Locate the cell with the specified text and output its [x, y] center coordinate. 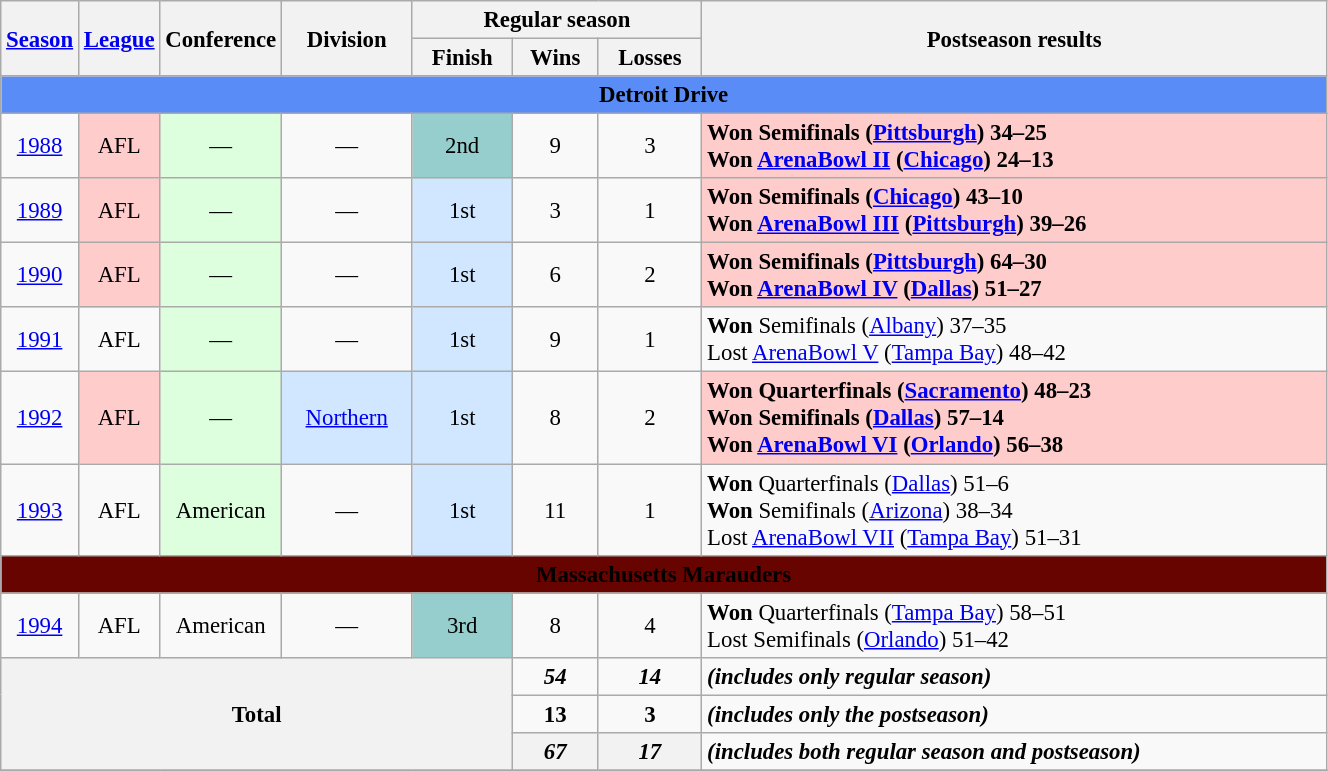
Won Semifinals (Chicago) 43–10 Won ArenaBowl III (Pittsburgh) 39–26 [1014, 210]
1991 [40, 340]
(includes only regular season) [1014, 676]
(includes both regular season and postseason) [1014, 752]
Conference [221, 38]
Won Quarterfinals (Sacramento) 48–23 Won Semifinals (Dallas) 57–14 Won ArenaBowl VI (Orlando) 56–38 [1014, 418]
Won Semifinals (Albany) 37–35 Lost ArenaBowl V (Tampa Bay) 48–42 [1014, 340]
Won Semifinals (Pittsburgh) 64–30 Won ArenaBowl IV (Dallas) 51–27 [1014, 276]
Losses [650, 58]
1989 [40, 210]
11 [555, 510]
14 [650, 676]
Wins [555, 58]
6 [555, 276]
Finish [462, 58]
1994 [40, 626]
1993 [40, 510]
Northern [346, 418]
Postseason results [1014, 38]
Regular season [557, 20]
Detroit Drive [664, 95]
Massachusetts Marauders [664, 574]
4 [650, 626]
Won Quarterfinals (Dallas) 51–6 Won Semifinals (Arizona) 38–34 Lost ArenaBowl VII (Tampa Bay) 51–31 [1014, 510]
1988 [40, 146]
54 [555, 676]
2nd [462, 146]
Total [257, 714]
1992 [40, 418]
17 [650, 752]
13 [555, 714]
(includes only the postseason) [1014, 714]
Won Semifinals (Pittsburgh) 34–25 Won ArenaBowl II (Chicago) 24–13 [1014, 146]
67 [555, 752]
League [118, 38]
Season [40, 38]
3rd [462, 626]
Won Quarterfinals (Tampa Bay) 58–51 Lost Semifinals (Orlando) 51–42 [1014, 626]
Division [346, 38]
1990 [40, 276]
